Scan for the cell matching the given text and deliver its (X, Y) coordinate at center. 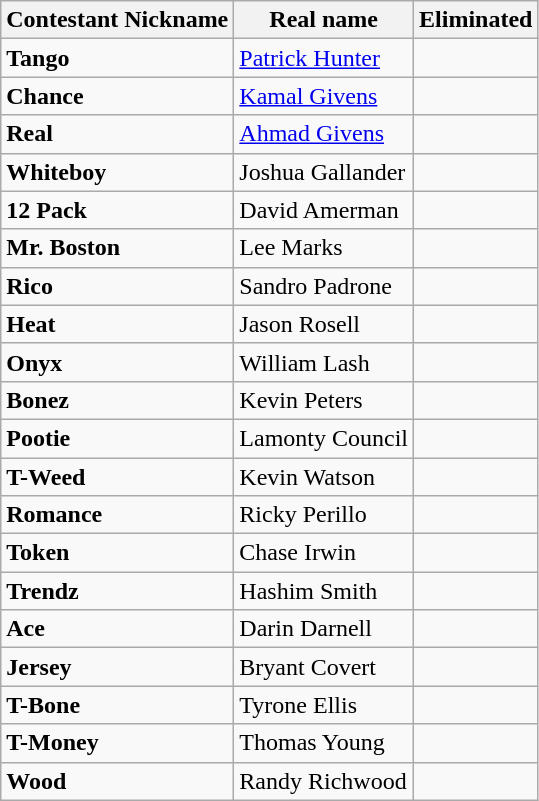
Bryant Covert (324, 667)
Bonez (118, 400)
Chance (118, 96)
Eliminated (476, 20)
Real (118, 134)
Hashim Smith (324, 591)
Sandro Padrone (324, 286)
Onyx (118, 362)
Randy Richwood (324, 781)
Kevin Watson (324, 477)
Jersey (118, 667)
T-Money (118, 743)
Jason Rosell (324, 324)
Pootie (118, 438)
T-Bone (118, 705)
Patrick Hunter (324, 58)
Tango (118, 58)
Kamal Givens (324, 96)
12 Pack (118, 210)
David Amerman (324, 210)
William Lash (324, 362)
Darin Darnell (324, 629)
Lee Marks (324, 248)
Joshua Gallander (324, 172)
Chase Irwin (324, 553)
Rico (118, 286)
Ace (118, 629)
Romance (118, 515)
Heat (118, 324)
Kevin Peters (324, 400)
Mr. Boston (118, 248)
T-Weed (118, 477)
Contestant Nickname (118, 20)
Whiteboy (118, 172)
Thomas Young (324, 743)
Ahmad Givens (324, 134)
Token (118, 553)
Real name (324, 20)
Wood (118, 781)
Trendz (118, 591)
Lamonty Council (324, 438)
Tyrone Ellis (324, 705)
Ricky Perillo (324, 515)
